Return the (X, Y) coordinate for the center point of the cell that contains the specified text.  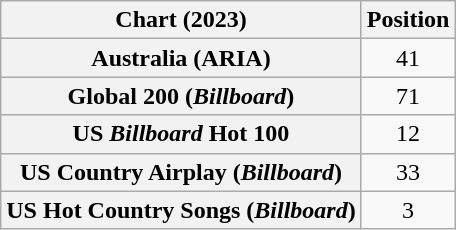
Australia (ARIA) (181, 58)
33 (408, 172)
Chart (2023) (181, 20)
US Country Airplay (Billboard) (181, 172)
US Billboard Hot 100 (181, 134)
3 (408, 210)
41 (408, 58)
12 (408, 134)
Position (408, 20)
US Hot Country Songs (Billboard) (181, 210)
71 (408, 96)
Global 200 (Billboard) (181, 96)
